Find where the given text appears and provide that cell's center as [x, y] coordinate. 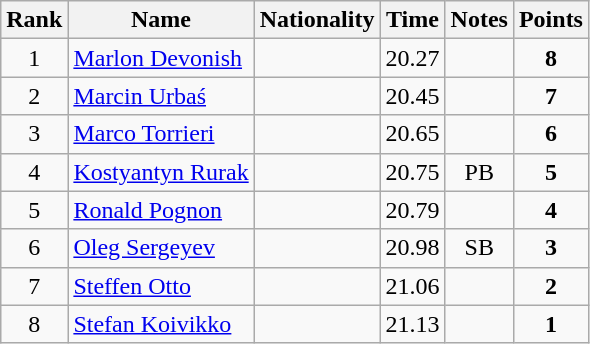
Oleg Sergeyev [161, 248]
Notes [479, 20]
20.45 [412, 96]
PB [479, 172]
Points [550, 20]
Marcin Urbaś [161, 96]
Marlon Devonish [161, 58]
Ronald Pognon [161, 210]
20.98 [412, 248]
20.79 [412, 210]
Stefan Koivikko [161, 324]
Steffen Otto [161, 286]
20.65 [412, 134]
Time [412, 20]
20.75 [412, 172]
Name [161, 20]
Marco Torrieri [161, 134]
Nationality [317, 20]
21.13 [412, 324]
20.27 [412, 58]
21.06 [412, 286]
Kostyantyn Rurak [161, 172]
Rank [34, 20]
SB [479, 248]
